Capture the cell that displays the provided text and extract its (X, Y) central coordinate. 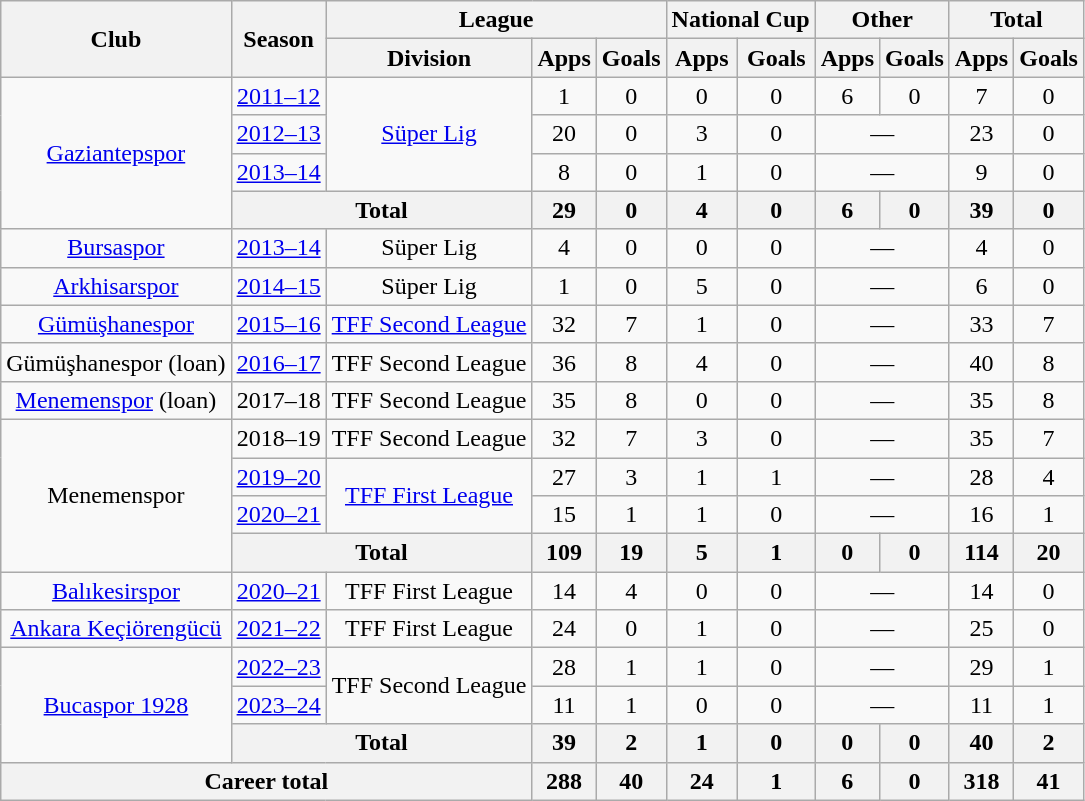
2014–15 (278, 286)
2021–22 (278, 629)
2017–18 (278, 400)
2011–12 (278, 96)
Balıkesirspor (116, 591)
9 (981, 172)
Menemenspor (loan) (116, 400)
2016–17 (278, 362)
318 (981, 781)
Menemenspor (116, 495)
2015–16 (278, 324)
2022–23 (278, 667)
19 (631, 553)
33 (981, 324)
Gümüşhanespor (116, 324)
League (496, 20)
2019–20 (278, 477)
41 (1049, 781)
Arkhisarspor (116, 286)
Club (116, 39)
Bucaspor 1928 (116, 705)
16 (981, 515)
2018–19 (278, 438)
Season (278, 39)
Other (882, 20)
National Cup (740, 20)
25 (981, 629)
Gaziantepspor (116, 153)
114 (981, 553)
2012–13 (278, 134)
23 (981, 134)
2023–24 (278, 705)
Career total (266, 781)
Division (429, 58)
Gümüşhanespor (loan) (116, 362)
Bursaspor (116, 248)
15 (564, 515)
27 (564, 477)
Ankara Keçiörengücü (116, 629)
288 (564, 781)
109 (564, 553)
36 (564, 362)
